Detect which cell encompasses the target text, then output its [x, y] center coordinate. 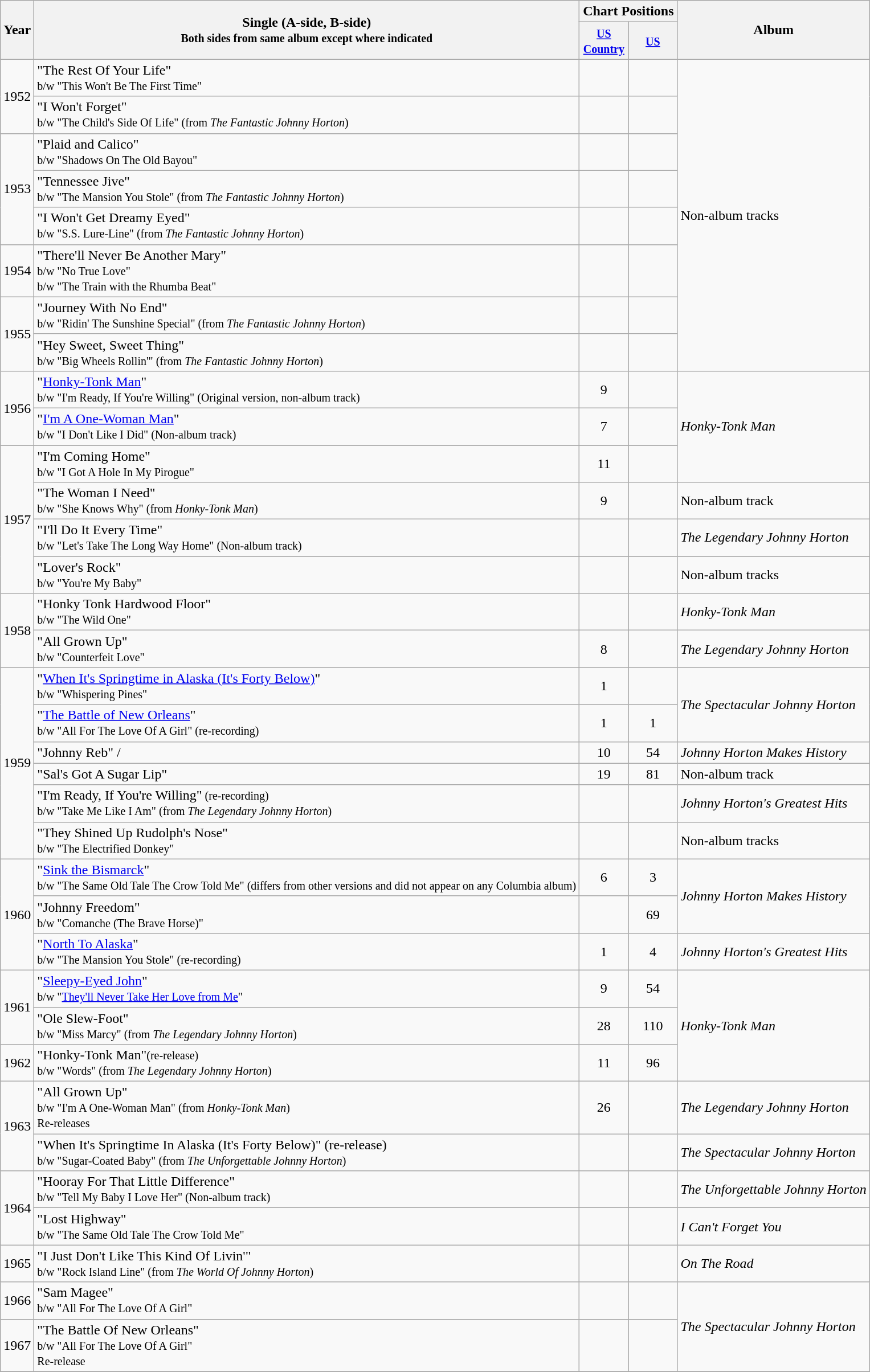
4 [653, 951]
1963 [17, 1127]
1958 [17, 630]
1964 [17, 1208]
"Ole Slew-Foot"b/w "Miss Marcy" (from The Legendary Johnny Horton) [307, 1025]
8 [604, 649]
1960 [17, 915]
"When It's Springtime in Alaska (It's Forty Below)"b/w "Whispering Pines" [307, 686]
1966 [17, 1301]
7 [604, 426]
1952 [17, 96]
26 [604, 1108]
"There'll Never Be Another Mary"b/w "No True Love"b/w "The Train with the Rhumba Beat" [307, 271]
"The Battle of New Orleans"b/w "All For The Love Of A Girl" (re-recording) [307, 723]
1956 [17, 408]
"Hey Sweet, Sweet Thing"b/w "Big Wheels Rollin'" (from The Fantastic Johnny Horton) [307, 352]
1967 [17, 1345]
"I'm Coming Home"b/w "I Got A Hole In My Pirogue" [307, 464]
"Journey With No End"b/w "Ridin' The Sunshine Special" (from The Fantastic Johnny Horton) [307, 316]
Chart Positions [628, 11]
1953 [17, 189]
Album [774, 30]
"North To Alaska"b/w "The Mansion You Stole" (re-recording) [307, 951]
"Honky-Tonk Man"b/w "I'm Ready, If You're Willing" (Original version, non-album track) [307, 390]
I Can't Forget You [774, 1227]
"Johnny Freedom"b/w "Comanche (The Brave Horse)" [307, 915]
1955 [17, 334]
"I Won't Get Dreamy Eyed"b/w "S.S. Lure-Line" (from The Fantastic Johnny Horton) [307, 226]
US Country [604, 41]
"The Battle Of New Orleans"b/w "All For The Love Of A Girl"Re-release [307, 1345]
1959 [17, 763]
"I'm A One-Woman Man"b/w "I Don't Like I Did" (Non-album track) [307, 426]
"Sam Magee"b/w "All For The Love Of A Girl" [307, 1301]
96 [653, 1063]
Year [17, 30]
1962 [17, 1063]
"Sal's Got A Sugar Lip" [307, 774]
"I'll Do It Every Time"b/w "Let's Take The Long Way Home" (Non-album track) [307, 538]
"Honky Tonk Hardwood Floor"b/w "The Wild One" [307, 612]
19 [604, 774]
"Plaid and Calico"b/w "Shadows On The Old Bayou" [307, 151]
28 [604, 1025]
US [653, 41]
81 [653, 774]
Single (A-side, B-side)Both sides from same album except where indicated [307, 30]
3 [653, 877]
"Tennessee Jive"b/w "The Mansion You Stole" (from The Fantastic Johnny Horton) [307, 189]
"The Woman I Need"b/w "She Knows Why" (from Honky-Tonk Man) [307, 501]
"Lost Highway"b/w "The Same Old Tale The Crow Told Me" [307, 1227]
"The Rest Of Your Life"b/w "This Won't Be The First Time" [307, 77]
1954 [17, 271]
1961 [17, 1007]
10 [604, 752]
1957 [17, 519]
The Unforgettable Johnny Horton [774, 1189]
"I'm Ready, If You're Willing" (re-recording)b/w "Take Me Like I Am" (from The Legendary Johnny Horton) [307, 803]
110 [653, 1025]
"I Just Don't Like This Kind Of Livin'"b/w "Rock Island Line" (from The World Of Johnny Horton) [307, 1263]
"They Shined Up Rudolph's Nose"b/w "The Electrified Donkey" [307, 841]
"Johnny Reb" / [307, 752]
"Lover's Rock"b/w "You're My Baby" [307, 575]
"All Grown Up"b/w "I'm A One-Woman Man" (from Honky-Tonk Man)Re-releases [307, 1108]
"When It's Springtime In Alaska (It's Forty Below)" (re-release)b/w "Sugar-Coated Baby" (from The Unforgettable Johnny Horton) [307, 1153]
"Sleepy-Eyed John"b/w "They'll Never Take Her Love from Me" [307, 989]
"Hooray For That Little Difference"b/w "Tell My Baby I Love Her" (Non-album track) [307, 1189]
6 [604, 877]
"Sink the Bismarck"b/w "The Same Old Tale The Crow Told Me" (differs from other versions and did not appear on any Columbia album) [307, 877]
"I Won't Forget"b/w "The Child's Side Of Life" (from The Fantastic Johnny Horton) [307, 115]
1965 [17, 1263]
On The Road [774, 1263]
"Honky-Tonk Man"(re-release)b/w "Words" (from The Legendary Johnny Horton) [307, 1063]
"All Grown Up"b/w "Counterfeit Love" [307, 649]
69 [653, 915]
